Return the (x, y) coordinate for the center point of the cell that contains the specified text.  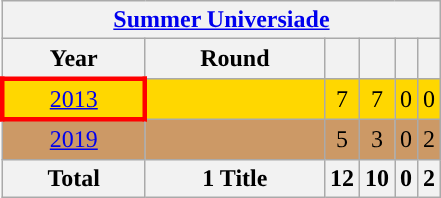
3 (376, 139)
Round (234, 59)
Total (74, 178)
5 (342, 139)
12 (342, 178)
Summer Universiade (221, 20)
10 (376, 178)
Year (74, 59)
1 Title (234, 178)
2013 (74, 98)
2019 (74, 139)
